Provide the (X, Y) coordinate of the cell's center where the given text is located.  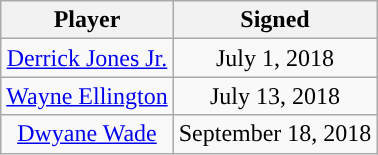
September 18, 2018 (275, 134)
July 1, 2018 (275, 58)
Dwyane Wade (87, 134)
Derrick Jones Jr. (87, 58)
Wayne Ellington (87, 96)
Player (87, 20)
July 13, 2018 (275, 96)
Signed (275, 20)
